Capture the cell that displays the provided text and extract its [X, Y] central coordinate. 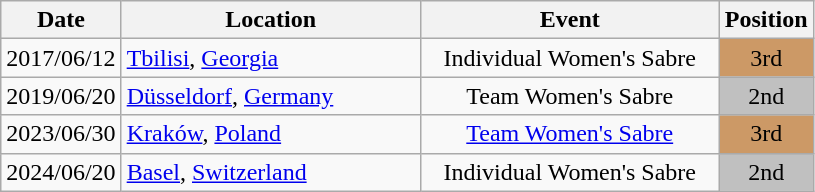
Event [570, 20]
2023/06/30 [61, 134]
2024/06/20 [61, 172]
Basel, Switzerland [270, 172]
Düsseldorf, Germany [270, 96]
Position [766, 20]
2019/06/20 [61, 96]
Location [270, 20]
Kraków, Poland [270, 134]
2017/06/12 [61, 58]
Tbilisi, Georgia [270, 58]
Date [61, 20]
